Find where the given text appears and provide that cell's center as (X, Y) coordinate. 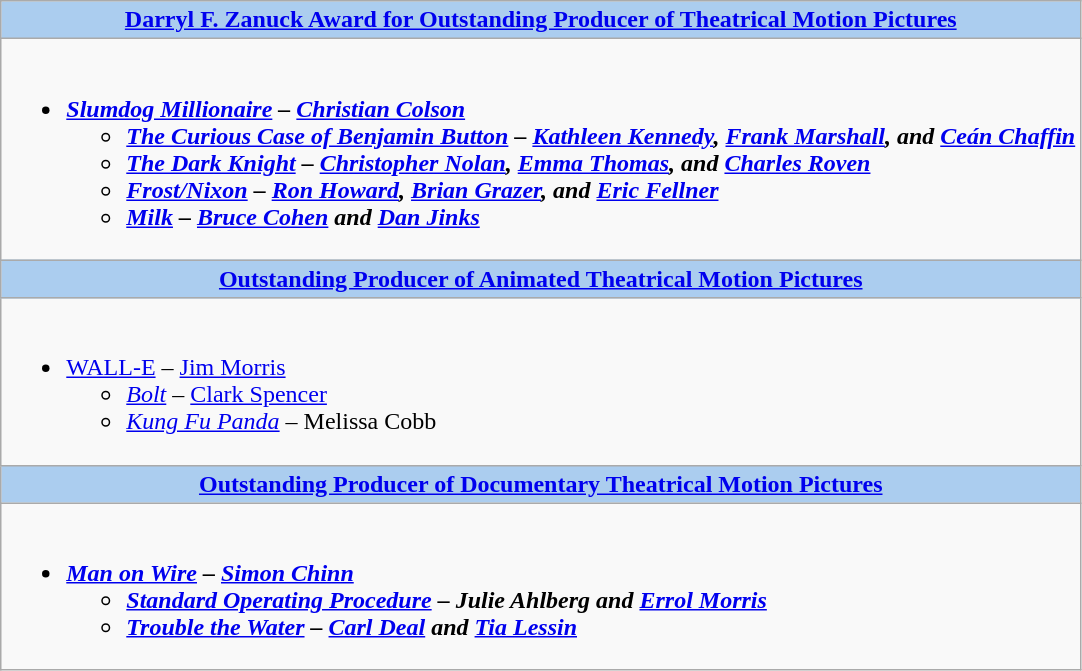
WALL-E – Jim MorrisBolt – Clark SpencerKung Fu Panda – Melissa Cobb (541, 382)
Darryl F. Zanuck Award for Outstanding Producer of Theatrical Motion Pictures (541, 20)
Man on Wire – Simon ChinnStandard Operating Procedure – Julie Ahlberg and Errol MorrisTrouble the Water – Carl Deal and Tia Lessin (541, 586)
Outstanding Producer of Animated Theatrical Motion Pictures (541, 279)
Outstanding Producer of Documentary Theatrical Motion Pictures (541, 484)
